Identify which cell holds the provided text, then report its [X, Y] central coordinate. 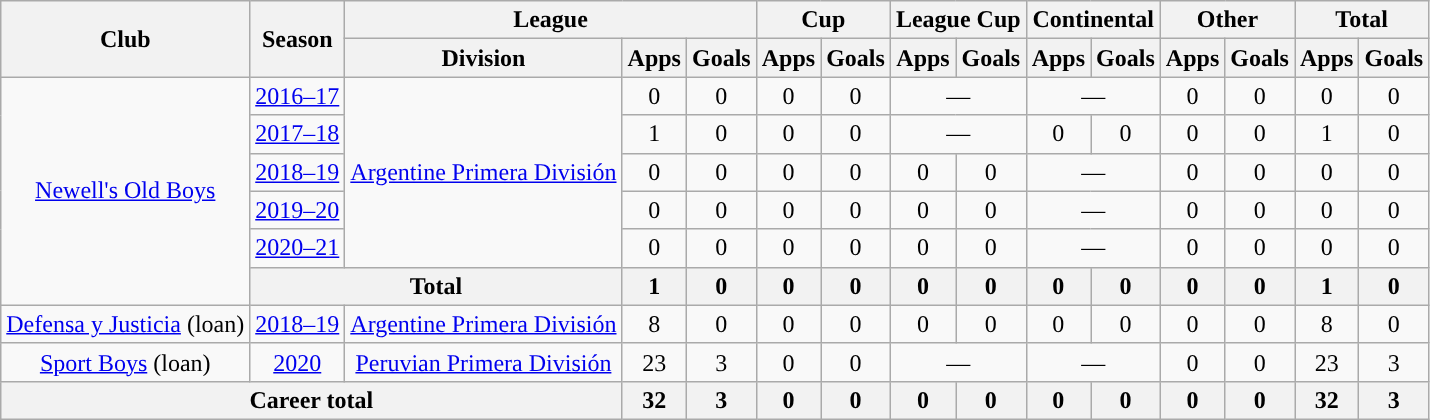
League [550, 20]
Defensa y Justicia (loan) [126, 324]
2020–21 [298, 248]
2016–17 [298, 96]
Continental [1093, 20]
2017–18 [298, 134]
Season [298, 39]
Sport Boys (loan) [126, 362]
Other [1227, 20]
League Cup [958, 20]
Newell's Old Boys [126, 191]
Cup [823, 20]
2019–20 [298, 210]
Club [126, 39]
Division [484, 58]
Peruvian Primera División [484, 362]
2020 [298, 362]
Career total [312, 400]
